Search for the cell housing the specified text and yield its (x, y) center coordinate. 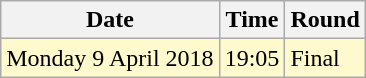
Time (252, 20)
Final (325, 58)
Date (110, 20)
Round (325, 20)
19:05 (252, 58)
Monday 9 April 2018 (110, 58)
